Detect which cell encompasses the target text, then output its [x, y] center coordinate. 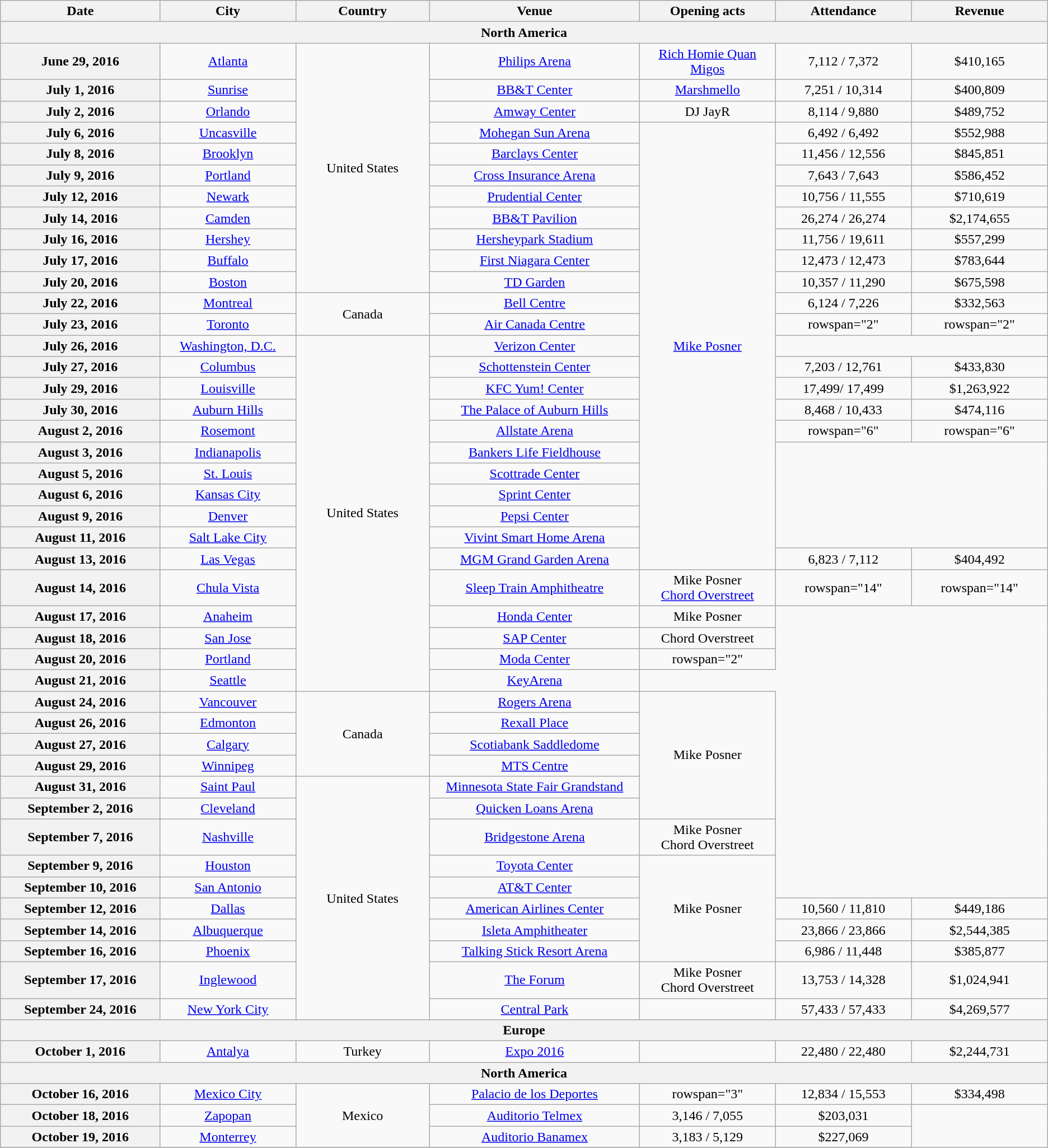
August 18, 2016 [81, 638]
AT&T Center [534, 887]
September 12, 2016 [81, 908]
$227,069 [843, 1137]
Rosemont [228, 431]
3,146 / 7,055 [708, 1116]
St. Louis [228, 474]
September 16, 2016 [81, 951]
Boston [228, 282]
Indianapolis [228, 452]
Palacio de los Deportes [534, 1094]
$489,752 [980, 111]
Schottenstein Center [534, 367]
October 16, 2016 [81, 1094]
The Palace of Auburn Hills [534, 410]
Washington, D.C. [228, 346]
August 27, 2016 [81, 744]
BB&T Center [534, 90]
6,823 / 7,112 [843, 559]
11,456 / 12,556 [843, 154]
MTS Centre [534, 766]
MGM Grand Garden Arena [534, 559]
Opening acts [708, 11]
Auditorio Banamex [534, 1137]
Newark [228, 196]
Attendance [843, 11]
12,473 / 12,473 [843, 260]
Toyota Center [534, 866]
$433,830 [980, 367]
August 5, 2016 [81, 474]
Cleveland [228, 808]
12,834 / 15,553 [843, 1094]
$400,809 [980, 90]
Chord Overstreet [708, 638]
$586,452 [980, 175]
August 11, 2016 [81, 537]
Montreal [228, 303]
July 9, 2016 [81, 175]
13,753 / 14,328 [843, 980]
September 9, 2016 [81, 866]
Houston [228, 866]
Edmonton [228, 723]
Saint Paul [228, 787]
Honda Center [534, 616]
Rogers Arena [534, 702]
Antalya [228, 1052]
Expo 2016 [534, 1052]
Sunrise [228, 90]
July 22, 2016 [81, 303]
Revenue [980, 11]
Bridgestone Arena [534, 837]
July 8, 2016 [81, 154]
September 7, 2016 [81, 837]
August 14, 2016 [81, 588]
July 16, 2016 [81, 239]
23,866 / 23,866 [843, 930]
Vancouver [228, 702]
Bell Centre [534, 303]
August 31, 2016 [81, 787]
Seattle [228, 681]
6,492 / 6,492 [843, 133]
7,112 / 7,372 [843, 62]
September 10, 2016 [81, 887]
6,986 / 11,448 [843, 951]
August 26, 2016 [81, 723]
Sleep Train Amphitheatre [534, 588]
July 17, 2016 [81, 260]
Mexico City [228, 1094]
10,756 / 11,555 [843, 196]
22,480 / 22,480 [843, 1052]
Sprint Center [534, 495]
6,124 / 7,226 [843, 303]
$552,988 [980, 133]
Moda Center [534, 659]
$203,031 [843, 1116]
August 3, 2016 [81, 452]
SAP Center [534, 638]
$449,186 [980, 908]
3,183 / 5,129 [708, 1137]
Phoenix [228, 951]
October 19, 2016 [81, 1137]
Buffalo [228, 260]
Albuquerque [228, 930]
$845,851 [980, 154]
DJ JayR [708, 111]
$2,244,731 [980, 1052]
10,357 / 11,290 [843, 282]
Kansas City [228, 495]
July 14, 2016 [81, 218]
Venue [534, 11]
8,114 / 9,880 [843, 111]
July 6, 2016 [81, 133]
$4,269,577 [980, 1009]
$783,644 [980, 260]
$332,563 [980, 303]
$1,024,941 [980, 980]
July 29, 2016 [81, 388]
$1,263,922 [980, 388]
TD Garden [534, 282]
Prudential Center [534, 196]
Uncasville [228, 133]
September 17, 2016 [81, 980]
17,499/ 17,499 [843, 388]
10,560 / 11,810 [843, 908]
KFC Yum! Center [534, 388]
Auburn Hills [228, 410]
Barclays Center [534, 154]
San Antonio [228, 887]
August 13, 2016 [81, 559]
September 14, 2016 [81, 930]
$2,174,655 [980, 218]
7,203 / 12,761 [843, 367]
7,643 / 7,643 [843, 175]
$385,877 [980, 951]
August 6, 2016 [81, 495]
July 23, 2016 [81, 325]
Turkey [363, 1052]
American Airlines Center [534, 908]
October 1, 2016 [81, 1052]
August 17, 2016 [81, 616]
Auditorio Telmex [534, 1116]
Chula Vista [228, 588]
Atlanta [228, 62]
Rexall Place [534, 723]
8,468 / 10,433 [843, 410]
Monterrey [228, 1137]
Brooklyn [228, 154]
August 20, 2016 [81, 659]
$710,619 [980, 196]
Zapopan [228, 1116]
$410,165 [980, 62]
San Jose [228, 638]
October 18, 2016 [81, 1116]
New York City [228, 1009]
July 1, 2016 [81, 90]
$675,598 [980, 282]
Air Canada Centre [534, 325]
Hersheypark Stadium [534, 239]
Vivint Smart Home Arena [534, 537]
July 12, 2016 [81, 196]
Calgary [228, 744]
$2,544,385 [980, 930]
$474,116 [980, 410]
$404,492 [980, 559]
Minnesota State Fair Grandstand [534, 787]
August 9, 2016 [81, 516]
Camden [228, 218]
Las Vegas [228, 559]
Inglewood [228, 980]
Quicken Loans Arena [534, 808]
Columbus [228, 367]
Verizon Center [534, 346]
September 24, 2016 [81, 1009]
Scottrade Center [534, 474]
Hershey [228, 239]
August 24, 2016 [81, 702]
Denver [228, 516]
July 2, 2016 [81, 111]
Winnipeg [228, 766]
Bankers Life Fieldhouse [534, 452]
KeyArena [534, 681]
Central Park [534, 1009]
First Niagara Center [534, 260]
Philips Arena [534, 62]
rowspan="3" [708, 1094]
July 27, 2016 [81, 367]
Amway Center [534, 111]
Mohegan Sun Arena [534, 133]
Rich Homie QuanMigos [708, 62]
Pepsi Center [534, 516]
BB&T Pavilion [534, 218]
Date [81, 11]
Dallas [228, 908]
Isleta Amphitheater [534, 930]
Allstate Arena [534, 431]
Marshmello [708, 90]
Nashville [228, 837]
August 2, 2016 [81, 431]
August 29, 2016 [81, 766]
26,274 / 26,274 [843, 218]
Louisville [228, 388]
7,251 / 10,314 [843, 90]
July 26, 2016 [81, 346]
July 30, 2016 [81, 410]
September 2, 2016 [81, 808]
Country [363, 11]
Talking Stick Resort Arena [534, 951]
Salt Lake City [228, 537]
Scotiabank Saddledome [534, 744]
July 20, 2016 [81, 282]
The Forum [534, 980]
$334,498 [980, 1094]
Europe [524, 1030]
Toronto [228, 325]
August 21, 2016 [81, 681]
Anaheim [228, 616]
$557,299 [980, 239]
Cross Insurance Arena [534, 175]
June 29, 2016 [81, 62]
11,756 / 19,611 [843, 239]
City [228, 11]
57,433 / 57,433 [843, 1009]
Orlando [228, 111]
Mexico [363, 1116]
